Return the [X, Y] coordinate for the center point of the cell that contains the specified text.  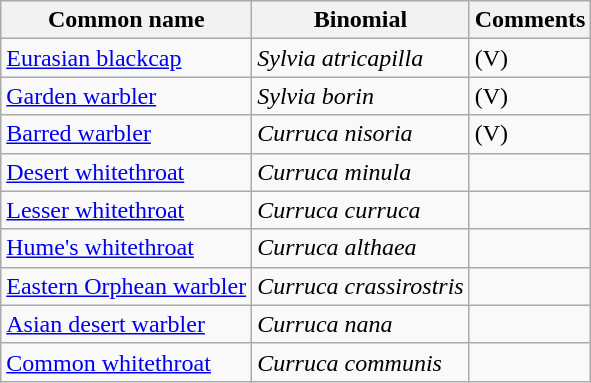
Asian desert warbler [126, 324]
Common whitethroat [126, 362]
Curruca communis [361, 362]
Common name [126, 20]
Hume's whitethroat [126, 248]
Curruca crassirostris [361, 286]
Curruca minula [361, 172]
Curruca althaea [361, 248]
Curruca nana [361, 324]
Eurasian blackcap [126, 58]
Lesser whitethroat [126, 210]
Barred warbler [126, 134]
Desert whitethroat [126, 172]
Comments [530, 20]
Sylvia atricapilla [361, 58]
Garden warbler [126, 96]
Curruca nisoria [361, 134]
Sylvia borin [361, 96]
Binomial [361, 20]
Curruca curruca [361, 210]
Eastern Orphean warbler [126, 286]
